Detect which cell encompasses the target text, then output its [x, y] center coordinate. 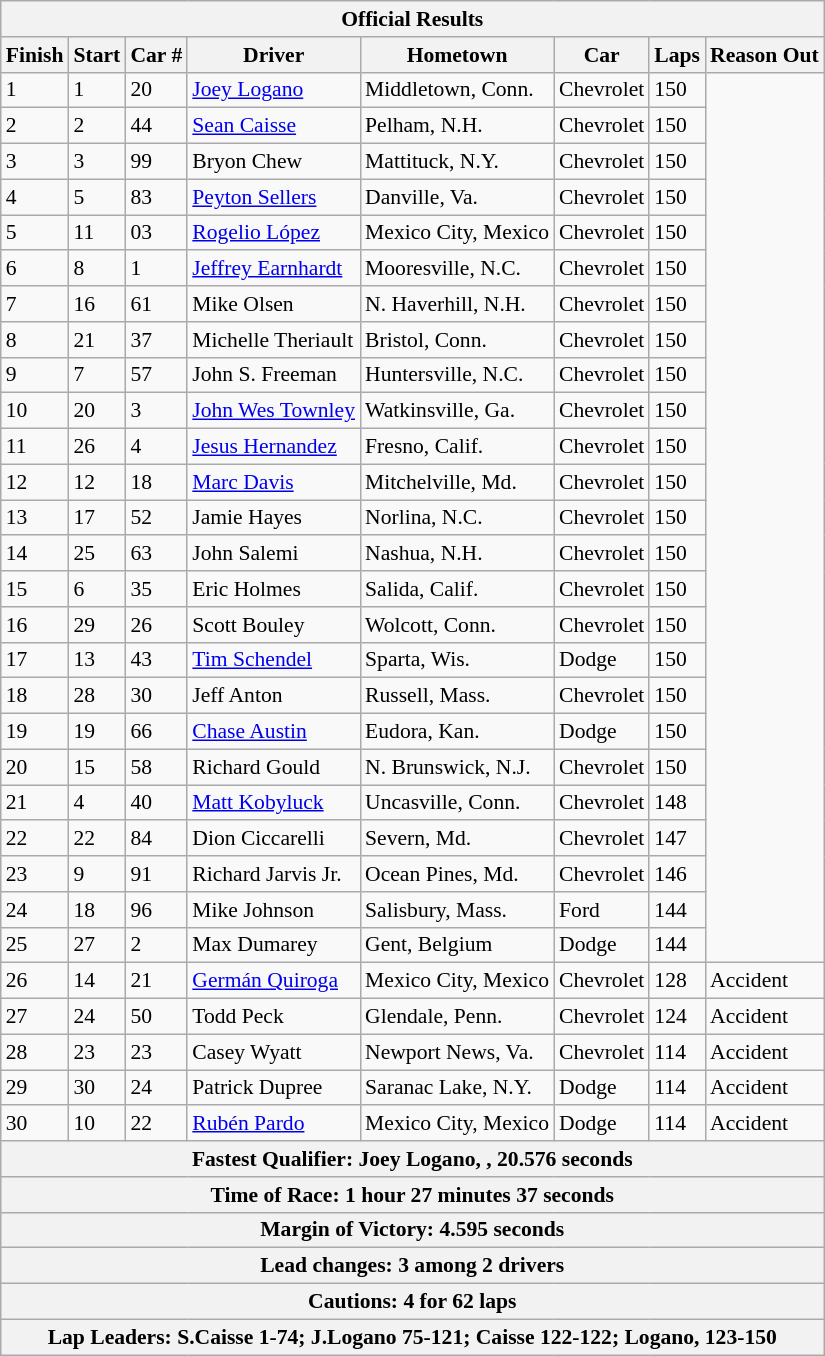
Bryon Chew [274, 162]
Lead changes: 3 among 2 drivers [412, 1266]
Margin of Victory: 4.595 seconds [412, 1230]
Wolcott, Conn. [457, 625]
Eric Holmes [274, 589]
N. Brunswick, N.J. [457, 767]
Dion Ciccarelli [274, 839]
Gent, Belgium [457, 945]
Official Results [412, 19]
43 [156, 660]
96 [156, 910]
Salisbury, Mass. [457, 910]
Lap Leaders: S.Caisse 1-74; J.Logano 75-121; Caisse 122-122; Logano, 123-150 [412, 1337]
Newport News, Va. [457, 1052]
Salida, Calif. [457, 589]
Glendale, Penn. [457, 1017]
Start [96, 55]
Bristol, Conn. [457, 340]
40 [156, 803]
Car [602, 55]
Scott Bouley [274, 625]
Reason Out [764, 55]
Germán Quiroga [274, 981]
Severn, Md. [457, 839]
Fastest Qualifier: Joey Logano, , 20.576 seconds [412, 1159]
63 [156, 554]
Tim Schendel [274, 660]
Time of Race: 1 hour 27 minutes 37 seconds [412, 1195]
52 [156, 518]
Marc Davis [274, 482]
Finish [35, 55]
44 [156, 126]
Max Dumarey [274, 945]
Norlina, N.C. [457, 518]
Hometown [457, 55]
Middletown, Conn. [457, 90]
Matt Kobyluck [274, 803]
Rogelio López [274, 233]
Ocean Pines, Md. [457, 874]
Car # [156, 55]
91 [156, 874]
Watkinsville, Ga. [457, 411]
61 [156, 304]
37 [156, 340]
Driver [274, 55]
66 [156, 732]
Chase Austin [274, 732]
Saranac Lake, N.Y. [457, 1088]
Eudora, Kan. [457, 732]
84 [156, 839]
Jamie Hayes [274, 518]
Cautions: 4 for 62 laps [412, 1302]
146 [677, 874]
03 [156, 233]
Todd Peck [274, 1017]
Patrick Dupree [274, 1088]
Jeffrey Earnhardt [274, 269]
John Wes Townley [274, 411]
Mitchelville, Md. [457, 482]
Pelham, N.H. [457, 126]
57 [156, 375]
99 [156, 162]
35 [156, 589]
Richard Jarvis Jr. [274, 874]
83 [156, 197]
Michelle Theriault [274, 340]
Russell, Mass. [457, 696]
Ford [602, 910]
John S. Freeman [274, 375]
Mattituck, N.Y. [457, 162]
124 [677, 1017]
Laps [677, 55]
Fresno, Calif. [457, 447]
Jesus Hernandez [274, 447]
50 [156, 1017]
128 [677, 981]
John Salemi [274, 554]
Sparta, Wis. [457, 660]
Joey Logano [274, 90]
Richard Gould [274, 767]
Peyton Sellers [274, 197]
N. Haverhill, N.H. [457, 304]
58 [156, 767]
Danville, Va. [457, 197]
Mike Olsen [274, 304]
Casey Wyatt [274, 1052]
Uncasville, Conn. [457, 803]
Nashua, N.H. [457, 554]
Rubén Pardo [274, 1124]
148 [677, 803]
147 [677, 839]
Jeff Anton [274, 696]
Sean Caisse [274, 126]
Mike Johnson [274, 910]
Mooresville, N.C. [457, 269]
Huntersville, N.C. [457, 375]
